Provide the (X, Y) coordinate of the cell's center where the given text is located.  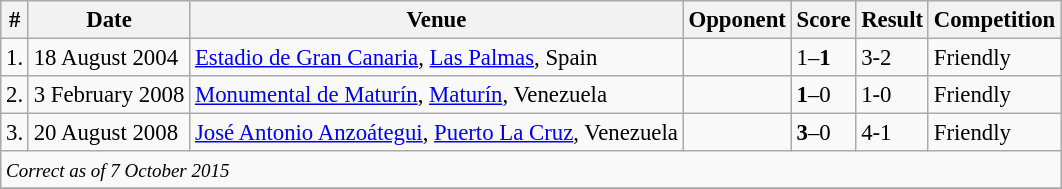
3. (15, 133)
3–0 (824, 133)
18 August 2004 (108, 58)
Estadio de Gran Canaria, Las Palmas, Spain (437, 58)
2. (15, 95)
3-2 (892, 58)
1. (15, 58)
Date (108, 20)
1–1 (824, 58)
Opponent (737, 20)
1–0 (824, 95)
Competition (994, 20)
Monumental de Maturín, Maturín, Venezuela (437, 95)
Venue (437, 20)
Correct as of 7 October 2015 (531, 170)
20 August 2008 (108, 133)
# (15, 20)
Result (892, 20)
1-0 (892, 95)
4-1 (892, 133)
José Antonio Anzoátegui, Puerto La Cruz, Venezuela (437, 133)
Score (824, 20)
3 February 2008 (108, 95)
